Return (x, y) of the center of cell containing provided text 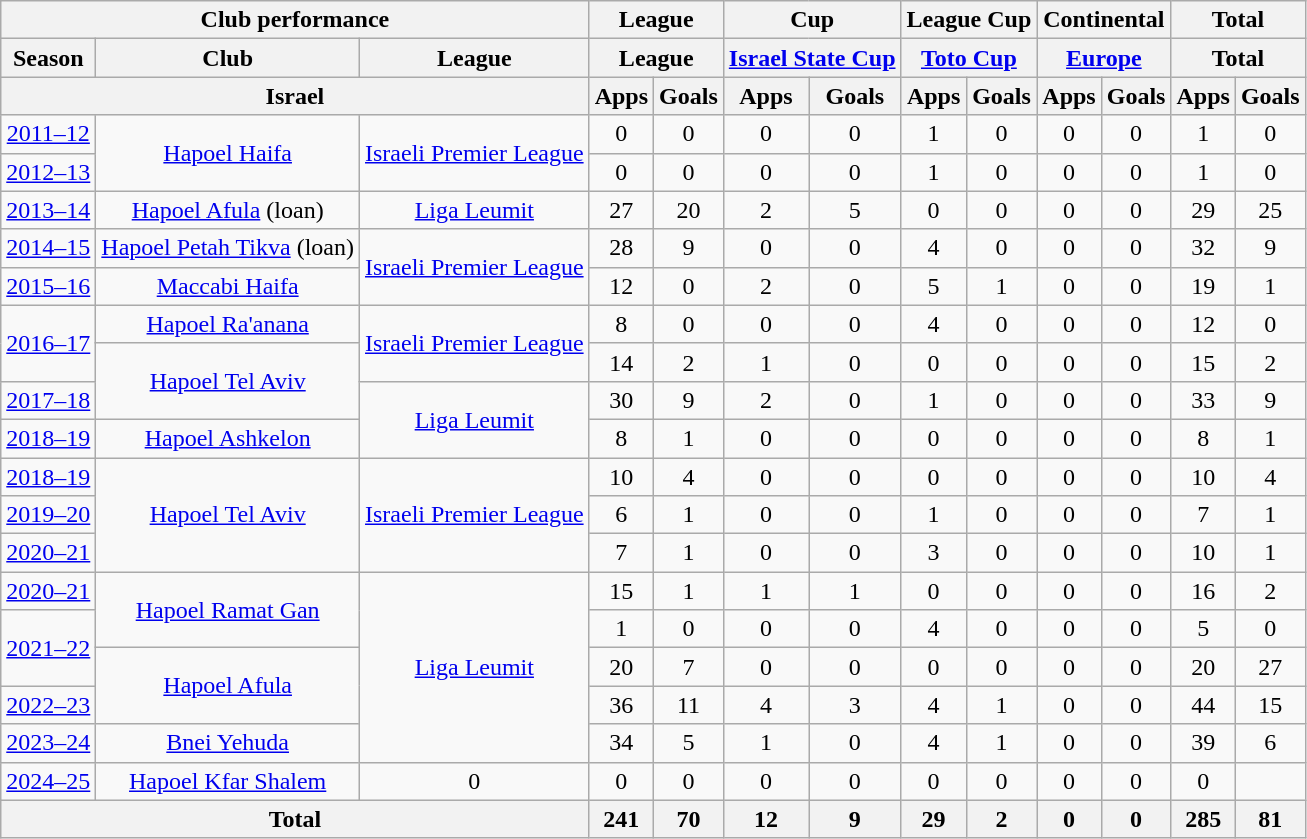
33 (1203, 400)
Toto Cup (969, 58)
Continental (1104, 20)
30 (621, 400)
11 (689, 705)
241 (621, 819)
Bnei Yehuda (228, 743)
14 (621, 362)
Cup (812, 20)
Hapoel Ashkelon (228, 438)
2016–17 (48, 343)
Club performance (295, 20)
32 (1203, 248)
Hapoel Haifa (228, 153)
39 (1203, 743)
Hapoel Petah Tikva (loan) (228, 248)
25 (1270, 210)
34 (621, 743)
Europe (1104, 58)
36 (621, 705)
Hapoel Kfar Shalem (228, 781)
2017–18 (48, 400)
285 (1203, 819)
Maccabi Haifa (228, 286)
2013–14 (48, 210)
Israel (295, 96)
Hapoel Afula (228, 686)
70 (689, 819)
2015–16 (48, 286)
Hapoel Ramat Gan (228, 610)
League Cup (969, 20)
Israel State Cup (812, 58)
Hapoel Ra'anana (228, 324)
Season (48, 58)
16 (1203, 591)
2024–25 (48, 781)
44 (1203, 705)
2011–12 (48, 134)
Hapoel Afula (loan) (228, 210)
2023–24 (48, 743)
28 (621, 248)
2021–22 (48, 648)
Club (228, 58)
2012–13 (48, 172)
81 (1270, 819)
2019–20 (48, 515)
2014–15 (48, 248)
2022–23 (48, 705)
19 (1203, 286)
